Search for the cell housing the specified text and yield its (x, y) center coordinate. 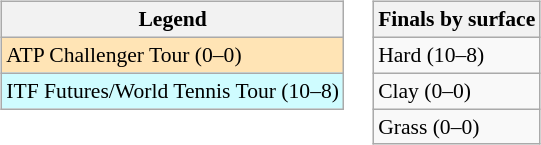
ITF Futures/World Tennis Tour (10–8) (172, 91)
Legend (172, 20)
Grass (0–0) (456, 127)
ATP Challenger Tour (0–0) (172, 55)
Clay (0–0) (456, 91)
Hard (10–8) (456, 55)
Finals by surface (456, 20)
